Locate the cell with the specified text and output its (x, y) center coordinate. 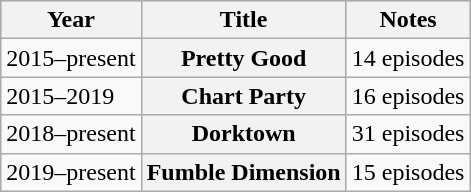
31 episodes (408, 134)
2018–present (71, 134)
Notes (408, 20)
Pretty Good (244, 58)
2019–present (71, 172)
15 episodes (408, 172)
Year (71, 20)
Fumble Dimension (244, 172)
Title (244, 20)
Dorktown (244, 134)
16 episodes (408, 96)
14 episodes (408, 58)
2015–2019 (71, 96)
2015–present (71, 58)
Chart Party (244, 96)
